From the cell containing the given text, extract its center point as (X, Y) coordinate. 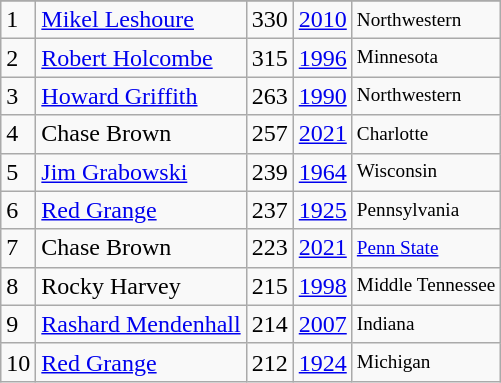
Rashard Mendenhall (141, 324)
Middle Tennessee (426, 286)
Charlotte (426, 134)
1 (18, 20)
Minnesota (426, 58)
Michigan (426, 362)
2007 (322, 324)
2 (18, 58)
1996 (322, 58)
257 (270, 134)
214 (270, 324)
Indiana (426, 324)
215 (270, 286)
1924 (322, 362)
Wisconsin (426, 172)
239 (270, 172)
Howard Griffith (141, 96)
263 (270, 96)
3 (18, 96)
330 (270, 20)
8 (18, 286)
Rocky Harvey (141, 286)
Jim Grabowski (141, 172)
212 (270, 362)
1998 (322, 286)
Mikel Leshoure (141, 20)
1925 (322, 210)
Pennsylvania (426, 210)
7 (18, 248)
2010 (322, 20)
10 (18, 362)
315 (270, 58)
6 (18, 210)
1964 (322, 172)
223 (270, 248)
5 (18, 172)
237 (270, 210)
Robert Holcombe (141, 58)
9 (18, 324)
Penn State (426, 248)
1990 (322, 96)
4 (18, 134)
